Search for the cell housing the specified text and yield its (x, y) center coordinate. 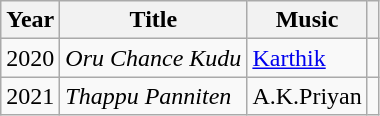
Oru Chance Kudu (154, 58)
A.K.Priyan (307, 96)
Karthik (307, 58)
Music (307, 20)
2020 (30, 58)
2021 (30, 96)
Thappu Panniten (154, 96)
Year (30, 20)
Title (154, 20)
